Extract the (X, Y) coordinate from the center of the cell holding the provided text.  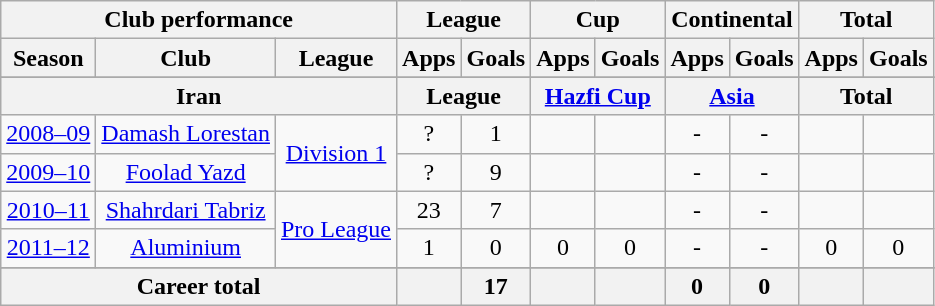
2009–10 (48, 172)
Hazfi Cup (598, 96)
Career total (199, 286)
2008–09 (48, 134)
7 (496, 210)
Season (48, 58)
Club (186, 58)
Division 1 (336, 153)
17 (496, 286)
Cup (598, 20)
Foolad Yazd (186, 172)
2010–11 (48, 210)
Aluminium (186, 248)
Damash Lorestan (186, 134)
Pro League (336, 229)
Continental (732, 20)
2011–12 (48, 248)
9 (496, 172)
Club performance (199, 20)
Shahrdari Tabriz (186, 210)
Iran (199, 96)
Asia (732, 96)
23 (429, 210)
